Output the (x, y) coordinate of the center of the cell containing the given text.  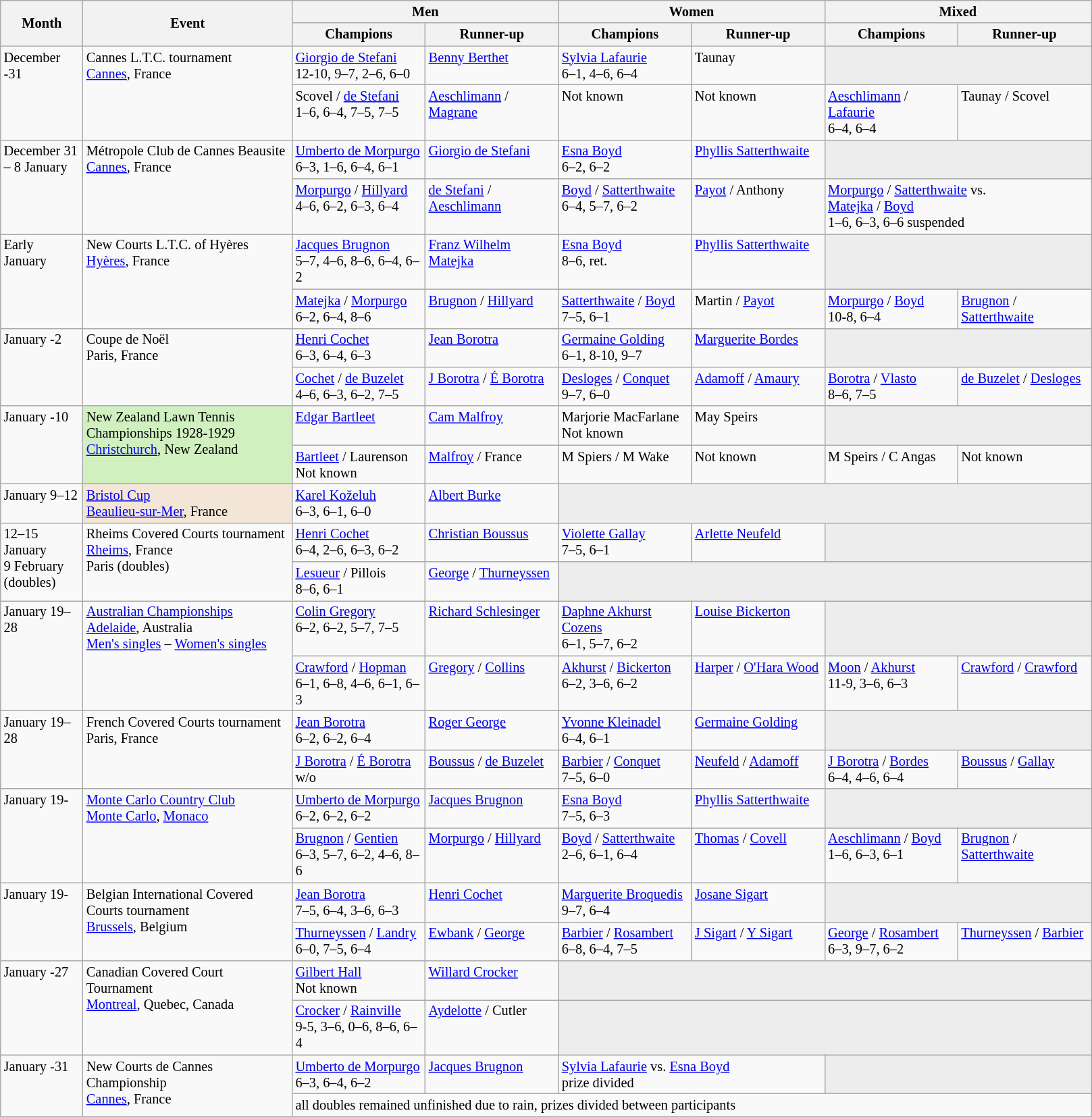
Moon / Akhurst11-9, 3–6, 6–3 (891, 683)
Barbier / Rosambert6–8, 6–4, 7–5 (625, 941)
January -31 (42, 1086)
Thomas / Covell (758, 855)
Aeschlimann / Lafaurie6–4, 6–4 (891, 112)
Christian Boussus (492, 542)
Ewbank / George (492, 941)
Germaine Golding6–1, 8-10, 9–7 (625, 348)
Martin / Payot (758, 309)
12–15 January9 February (doubles) (42, 562)
Coupe de Noël Paris, France (188, 367)
December 31 – 8 January (42, 186)
Crawford / Hopman6–1, 6–8, 4–6, 6–1, 6–3 (359, 683)
Esna Boyd8–6, ret. (625, 261)
Adamoff / Amaury (758, 386)
J Borotra / É Borotraw/o (359, 769)
Brugnon / Hillyard (492, 309)
Harper / O'Hara Wood (758, 683)
Cannes L.T.C. tournament Cannes, France (188, 93)
Belgian International Covered Courts tournament Brussels, Belgium (188, 921)
Boussus / de Buzelet (492, 769)
Monte Carlo Country Club Monte Carlo, Monaco (188, 836)
Month (42, 23)
New Courts L.T.C. of Hyères Hyères, France (188, 281)
Albert Burke (492, 503)
M Spiers / M Wake (625, 465)
New Zealand Lawn Tennis Championships 1928-1929Christchurch, New Zealand (188, 444)
Crocker / Rainville9-5, 3–6, 0–6, 8–6, 6–4 (359, 1027)
Henri Cochet6–3, 6–4, 6–3 (359, 348)
Umberto de Morpurgo6–3, 1–6, 6–4, 6–1 (359, 159)
Morpurgo / Satterthwaite vs. Matejka / Boyd1–6, 6–3, 6–6 suspended (958, 207)
Lesueur / Pillois8–6, 6–1 (359, 581)
Thurneyssen / Landry6–0, 7–5, 6–4 (359, 941)
Gregory / Collins (492, 683)
Marguerite Broquedis9–7, 6–4 (625, 902)
Germaine Golding (758, 730)
J Borotra / Bordes6–4, 4–6, 6–4 (891, 769)
Bartleet / LaurensonNot known (359, 465)
Morpurgo / Hillyard 4–6, 6–2, 6–3, 6–4 (359, 207)
Henri Cochet (492, 902)
Jean Borotra6–2, 6–2, 6–4 (359, 730)
Aydelotte / Cutler (492, 1027)
Men (425, 11)
Boyd / Satterthwaite6–4, 5–7, 6–2 (625, 207)
all doubles remained unfinished due to rain, prizes divided between participants (692, 1105)
M Speirs / C Angas (891, 465)
Benny Berthet (492, 66)
Taunay / Scovel (1024, 112)
Violette Gallay7–5, 6–1 (625, 542)
Australian ChampionshipsAdelaide, AustraliaMen's singles – Women's singles (188, 655)
Esna Boyd7–5, 6–3 (625, 808)
Boyd / Satterthwaite2–6, 6–1, 6–4 (625, 855)
December -31 (42, 93)
Rheims Covered Courts tournament Rheims, FranceParis (doubles) (188, 562)
Borotra / Vlasto8–6, 7–5 (891, 386)
Bristol CupBeaulieu-sur-Mer, France (188, 503)
Esna Boyd6–2, 6–2 (625, 159)
George / Rosambert6–3, 9–7, 6–2 (891, 941)
Sylvia Lafaurie vs. Esna Boydprize divided (692, 1074)
Henri Cochet6–4, 2–6, 6–3, 6–2 (359, 542)
J Borotra / É Borotra (492, 386)
Malfroy / France (492, 465)
Daphne Akhurst Cozens 6–1, 5–7, 6–2 (625, 628)
Morpurgo / Hillyard (492, 855)
French Covered Courts tournament Paris, France (188, 750)
de Stefani / Aeschlimann (492, 207)
Giorgio de Stefani (492, 159)
January -10 (42, 444)
Payot / Anthony (758, 207)
Early January (42, 281)
Gilbert HallNot known (359, 980)
Umberto de Morpurgo6–2, 6–2, 6–2 (359, 808)
Jean Borotra7–5, 6–4, 3–6, 6–3 (359, 902)
January -27 (42, 1008)
Arlette Neufeld (758, 542)
January 9–12 (42, 503)
Neufeld / Adamoff (758, 769)
Métropole Club de Cannes Beausite Cannes, France (188, 186)
Colin Gregory6–2, 6–2, 5–7, 7–5 (359, 628)
Crawford / Crawford (1024, 683)
Giorgio de Stefani12-10, 9–7, 2–6, 6–0 (359, 66)
Aeschlimann / Magrane (492, 112)
J Sigart / Y Sigart (758, 941)
Brugnon / Gentien6–3, 5–7, 6–2, 4–6, 8–6 (359, 855)
Mixed (958, 11)
Sylvia Lafaurie6–1, 4–6, 6–4 (625, 66)
Jean Borotra (492, 348)
Satterthwaite / Boyd7–5, 6–1 (625, 309)
Desloges / Conquet9–7, 6–0 (625, 386)
Aeschlimann / Boyd1–6, 6–3, 6–1 (891, 855)
Cochet / de Buzelet 4–6, 6–3, 6–2, 7–5 (359, 386)
Akhurst / Bickerton6–2, 3–6, 6–2 (625, 683)
Louise Bickerton (758, 628)
Thurneyssen / Barbier (1024, 941)
Josane Sigart (758, 902)
Roger George (492, 730)
George / Thurneyssen (492, 581)
Karel Koželuh6–3, 6–1, 6–0 (359, 503)
Marjorie MacFarlaneNot known (625, 425)
Franz Wilhelm Matejka (492, 261)
Women (692, 11)
January -2 (42, 367)
Barbier / Conquet7–5, 6–0 (625, 769)
Cam Malfroy (492, 425)
May Speirs (758, 425)
Umberto de Morpurgo6–3, 6–4, 6–2 (359, 1074)
Edgar Bartleet (359, 425)
Event (188, 23)
Yvonne Kleinadel6–4, 6–1 (625, 730)
Canadian Covered Court Tournament Montreal, Quebec, Canada (188, 1008)
Willard Crocker (492, 980)
Morpurgo / Boyd10-8, 6–4 (891, 309)
Richard Schlesinger (492, 628)
Marguerite Bordes (758, 348)
Matejka / Morpurgo6–2, 6–4, 8–6 (359, 309)
Boussus / Gallay (1024, 769)
de Buzelet / Desloges (1024, 386)
New Courts de Cannes Championship Cannes, France (188, 1086)
Scovel / de Stefani1–6, 6–4, 7–5, 7–5 (359, 112)
Taunay (758, 66)
Jacques Brugnon5–7, 4–6, 8–6, 6–4, 6–2 (359, 261)
